Provide the (X, Y) coordinate of the cell's center where the given text is located.  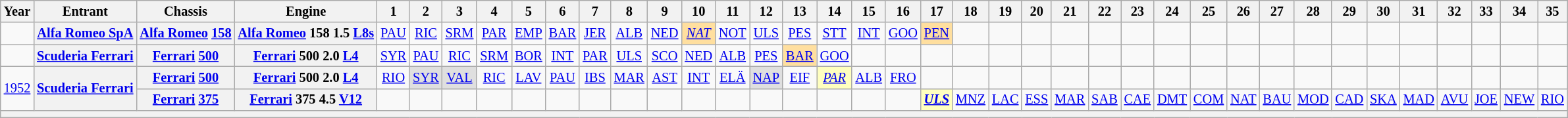
2 (425, 11)
FRO (903, 77)
4 (494, 11)
Entrant (85, 11)
NEW (1519, 100)
Ferrari 375 (186, 100)
29 (1349, 11)
3 (459, 11)
BAU (1277, 100)
ELÄ (733, 77)
LAV (529, 77)
MAD (1419, 100)
17 (937, 11)
EMP (529, 33)
NOT (733, 33)
CAE (1137, 100)
7 (595, 11)
JER (595, 33)
10 (698, 11)
SAB (1105, 100)
16 (903, 11)
32 (1455, 11)
24 (1172, 11)
NAP (766, 77)
IBS (595, 77)
EIF (800, 77)
Alfa Romeo 158 1.5 L8s (305, 33)
28 (1313, 11)
MOD (1313, 100)
12 (766, 11)
Alfa Romeo SpA (85, 33)
DMT (1172, 100)
31 (1419, 11)
14 (835, 11)
23 (1137, 11)
30 (1383, 11)
AST (665, 77)
BOR (529, 56)
18 (970, 11)
MNZ (970, 100)
5 (529, 11)
JOE (1486, 100)
Year (17, 11)
LAC (1005, 100)
22 (1105, 11)
33 (1486, 11)
CAD (1349, 100)
1952 (17, 88)
26 (1243, 11)
9 (665, 11)
Ferrari 375 4.5 V12 (305, 100)
Alfa Romeo 158 (186, 33)
21 (1070, 11)
1 (394, 11)
AVU (1455, 100)
PEN (937, 33)
19 (1005, 11)
34 (1519, 11)
STT (835, 33)
13 (800, 11)
20 (1036, 11)
SKA (1383, 100)
8 (629, 11)
Engine (305, 11)
Chassis (186, 11)
27 (1277, 11)
15 (868, 11)
11 (733, 11)
6 (563, 11)
ESS (1036, 100)
35 (1552, 11)
VAL (459, 77)
COM (1209, 100)
25 (1209, 11)
SCO (665, 56)
